Output the (X, Y) coordinate of the center of the cell containing the given text.  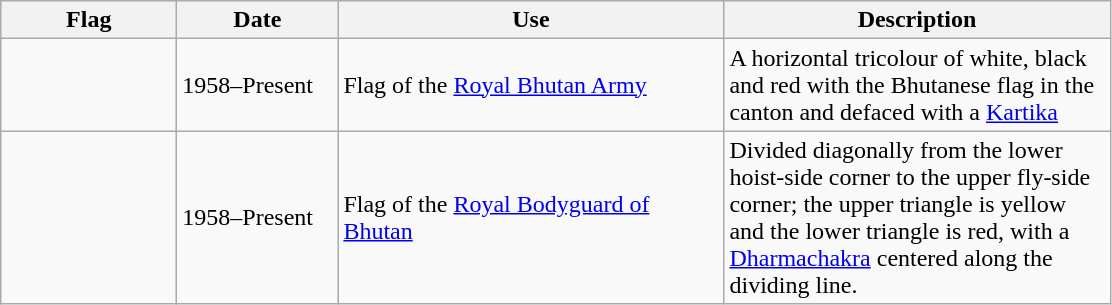
Flag (89, 20)
Flag of the Royal Bodyguard of Bhutan (531, 218)
Flag of the Royal Bhutan Army (531, 85)
Date (258, 20)
Description (917, 20)
A horizontal tricolour of white, black and red with the Bhutanese flag in the canton and defaced with a Kartika (917, 85)
Use (531, 20)
